Determine the (x, y) coordinate at the center of the cell enclosing the given text.  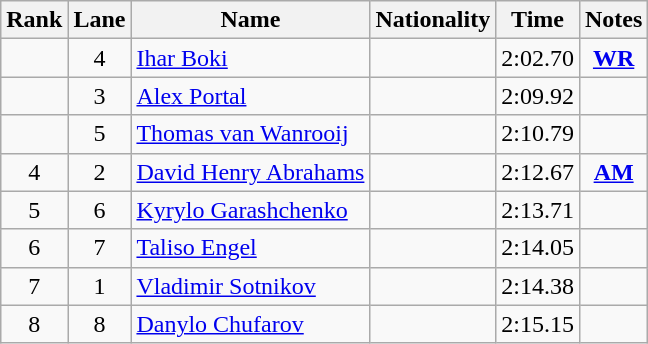
Vladimir Sotnikov (250, 286)
2:14.05 (538, 248)
2:10.79 (538, 134)
1 (100, 286)
Notes (613, 20)
Time (538, 20)
2:12.67 (538, 172)
WR (613, 58)
Nationality (433, 20)
David Henry Abrahams (250, 172)
Rank (34, 20)
3 (100, 96)
2:14.38 (538, 286)
Name (250, 20)
2:13.71 (538, 210)
Thomas van Wanrooij (250, 134)
2:02.70 (538, 58)
Lane (100, 20)
Danylo Chufarov (250, 324)
AM (613, 172)
Kyrylo Garashchenko (250, 210)
2 (100, 172)
2:09.92 (538, 96)
Taliso Engel (250, 248)
Alex Portal (250, 96)
Ihar Boki (250, 58)
2:15.15 (538, 324)
